Capture the cell that displays the provided text and extract its [X, Y] central coordinate. 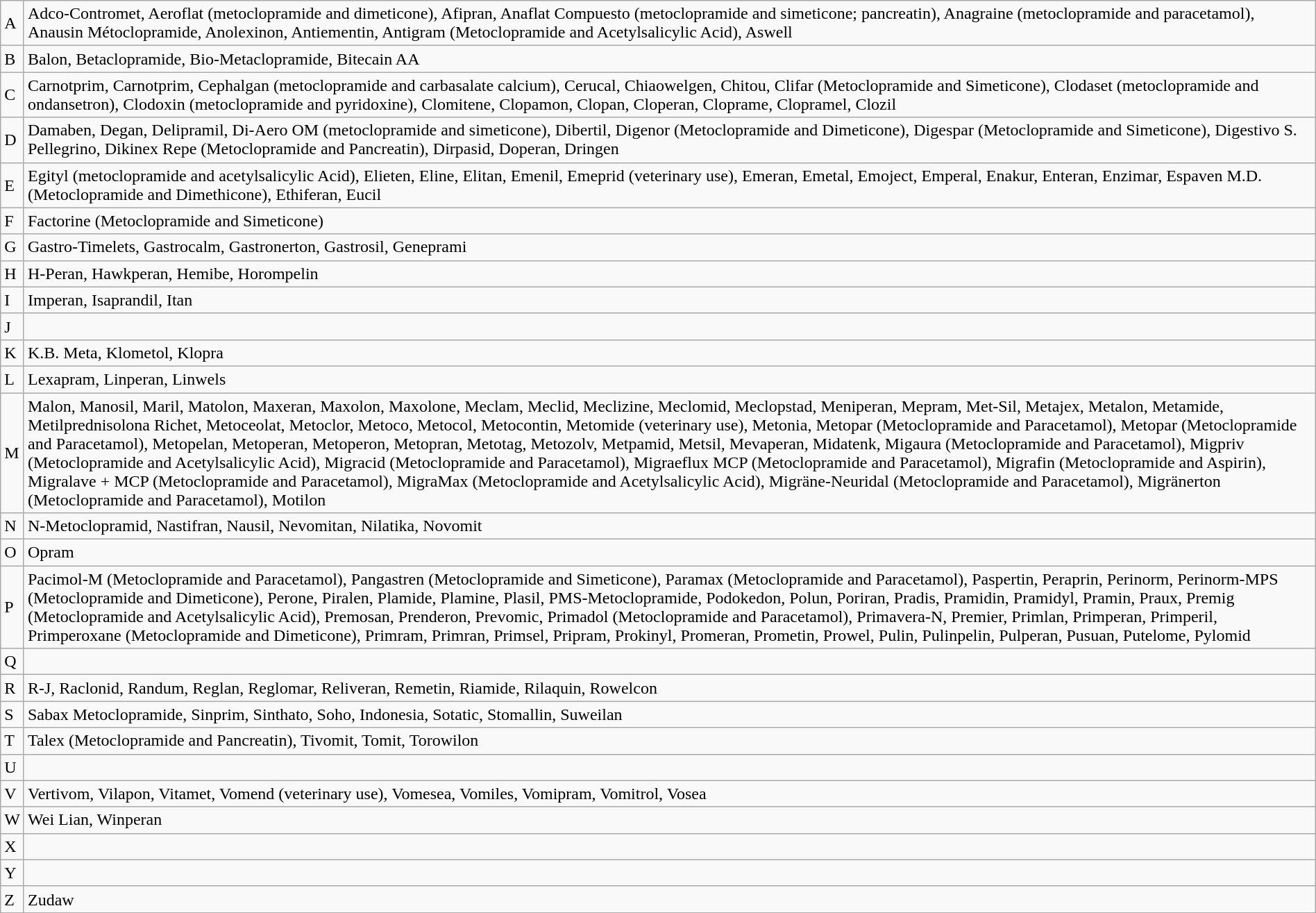
Opram [669, 553]
U [12, 767]
Zudaw [669, 899]
G [12, 247]
X [12, 846]
Q [12, 662]
Y [12, 873]
N-Metoclopramid, Nastifran, Nausil, Nevomitan, Nilatika, Novomit [669, 526]
P [12, 607]
A [12, 24]
F [12, 221]
N [12, 526]
K [12, 353]
T [12, 741]
H-Peran, Hawkperan, Hemibe, Horompelin [669, 274]
K.B. Meta, Klometol, Klopra [669, 353]
C [12, 94]
O [12, 553]
B [12, 59]
H [12, 274]
M [12, 453]
Gastro-Timelets, Gastrocalm, Gastronerton, Gastrosil, Geneprami [669, 247]
Balon, Betaclopramide, Bio-Metaclopramide, Bitecain AA [669, 59]
Z [12, 899]
Vertivom, Vilapon, Vitamet, Vomend (veterinary use), Vomesea, Vomiles, Vomipram, Vomitrol, Vosea [669, 794]
S [12, 714]
R-J, Raclonid, Randum, Reglan, Reglomar, Reliveran, Remetin, Riamide, Rilaquin, Rowelcon [669, 688]
I [12, 300]
Sabax Metoclopramide, Sinprim, Sinthato, Soho, Indonesia, Sotatic, Stomallin, Suweilan [669, 714]
W [12, 820]
D [12, 140]
Imperan, Isaprandil, Itan [669, 300]
R [12, 688]
J [12, 326]
V [12, 794]
Talex (Metoclopramide and Pancreatin), Tivomit, Tomit, Torowilon [669, 741]
L [12, 379]
Lexapram, Linperan, Linwels [669, 379]
Wei Lian, Winperan [669, 820]
E [12, 185]
Factorine (Metoclopramide and Simeticone) [669, 221]
